Provide the (X, Y) coordinate of the cell's center where the given text is located.  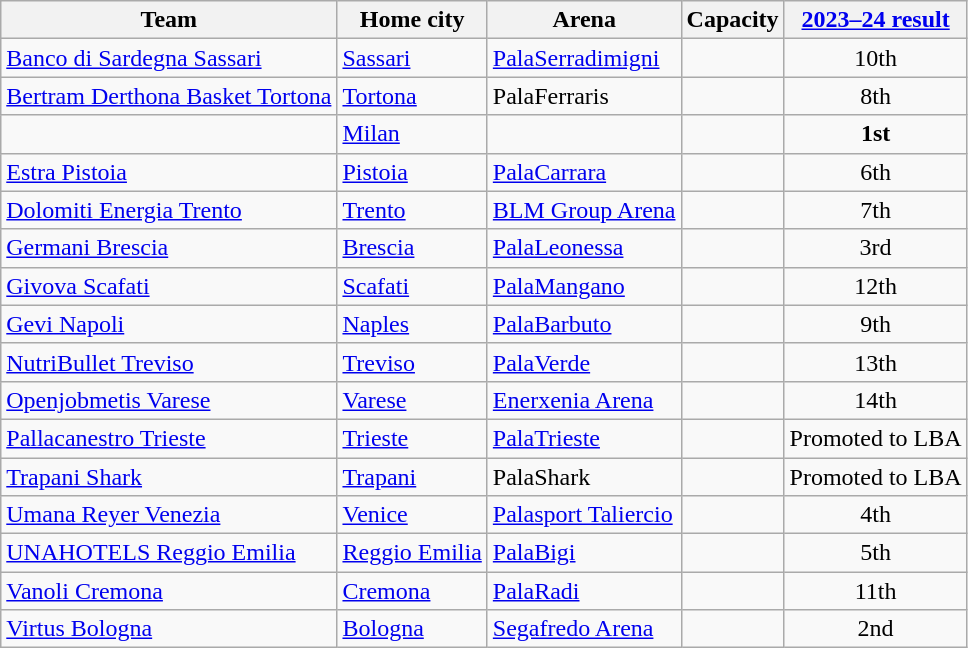
Tortona (412, 96)
Venice (412, 515)
Virtus Bologna (169, 629)
Trapani Shark (169, 477)
Estra Pistoia (169, 172)
Capacity (732, 20)
PalaMangano (584, 286)
13th (876, 362)
Scafati (412, 286)
Brescia (412, 248)
PalaBigi (584, 553)
Gevi Napoli (169, 324)
Palasport Taliercio (584, 515)
9th (876, 324)
Dolomiti Energia Trento (169, 210)
NutriBullet Treviso (169, 362)
6th (876, 172)
PalaShark (584, 477)
Team (169, 20)
Sassari (412, 58)
Bertram Derthona Basket Tortona (169, 96)
PalaLeonessa (584, 248)
10th (876, 58)
PalaVerde (584, 362)
14th (876, 400)
8th (876, 96)
PalaFerraris (584, 96)
Trento (412, 210)
Trieste (412, 438)
PalaBarbuto (584, 324)
11th (876, 591)
Segafredo Arena (584, 629)
Bologna (412, 629)
Reggio Emilia (412, 553)
PalaTrieste (584, 438)
Arena (584, 20)
Givova Scafati (169, 286)
12th (876, 286)
Home city (412, 20)
PalaSerradimigni (584, 58)
Vanoli Cremona (169, 591)
4th (876, 515)
BLM Group Arena (584, 210)
3rd (876, 248)
Cremona (412, 591)
UNAHOTELS Reggio Emilia (169, 553)
Banco di Sardegna Sassari (169, 58)
1st (876, 134)
Pistoia (412, 172)
Trapani (412, 477)
Openjobmetis Varese (169, 400)
PalaRadi (584, 591)
Enerxenia Arena (584, 400)
Milan (412, 134)
Varese (412, 400)
Treviso (412, 362)
Germani Brescia (169, 248)
2nd (876, 629)
PalaCarrara (584, 172)
Pallacanestro Trieste (169, 438)
2023–24 result (876, 20)
7th (876, 210)
Naples (412, 324)
Umana Reyer Venezia (169, 515)
5th (876, 553)
